Output the (x, y) coordinate of the center of the cell containing the given text.  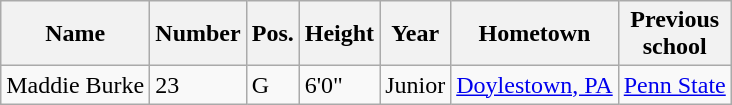
Previousschool (674, 34)
6'0" (339, 85)
Year (416, 34)
Number (198, 34)
Penn State (674, 85)
Junior (416, 85)
Maddie Burke (76, 85)
Doylestown, PA (535, 85)
Height (339, 34)
G (272, 85)
Pos. (272, 34)
Hometown (535, 34)
Name (76, 34)
23 (198, 85)
